Return the (X, Y) coordinate for the center point of the cell that contains the specified text.  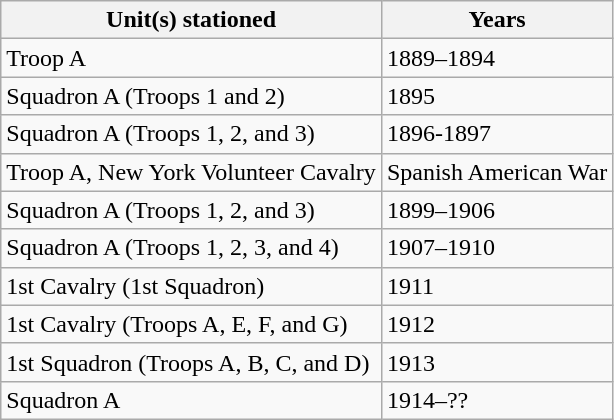
1899–1906 (496, 210)
1896-1897 (496, 134)
Years (496, 20)
1st Cavalry (1st Squadron) (192, 286)
1907–1910 (496, 248)
Troop A (192, 58)
1914–?? (496, 400)
1895 (496, 96)
Spanish American War (496, 172)
Squadron A (Troops 1, 2, 3, and 4) (192, 248)
Squadron A (Troops 1 and 2) (192, 96)
Unit(s) stationed (192, 20)
Troop A, New York Volunteer Cavalry (192, 172)
1889–1894 (496, 58)
1st Cavalry (Troops A, E, F, and G) (192, 324)
1st Squadron (Troops A, B, C, and D) (192, 362)
1912 (496, 324)
1913 (496, 362)
Squadron A (192, 400)
1911 (496, 286)
